Locate the cell with the specified text and output its (x, y) center coordinate. 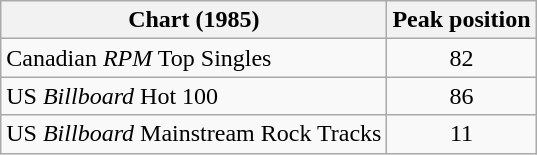
US Billboard Hot 100 (194, 96)
11 (462, 134)
86 (462, 96)
Chart (1985) (194, 20)
US Billboard Mainstream Rock Tracks (194, 134)
Peak position (462, 20)
82 (462, 58)
Canadian RPM Top Singles (194, 58)
